Detect which cell encompasses the target text, then output its [X, Y] center coordinate. 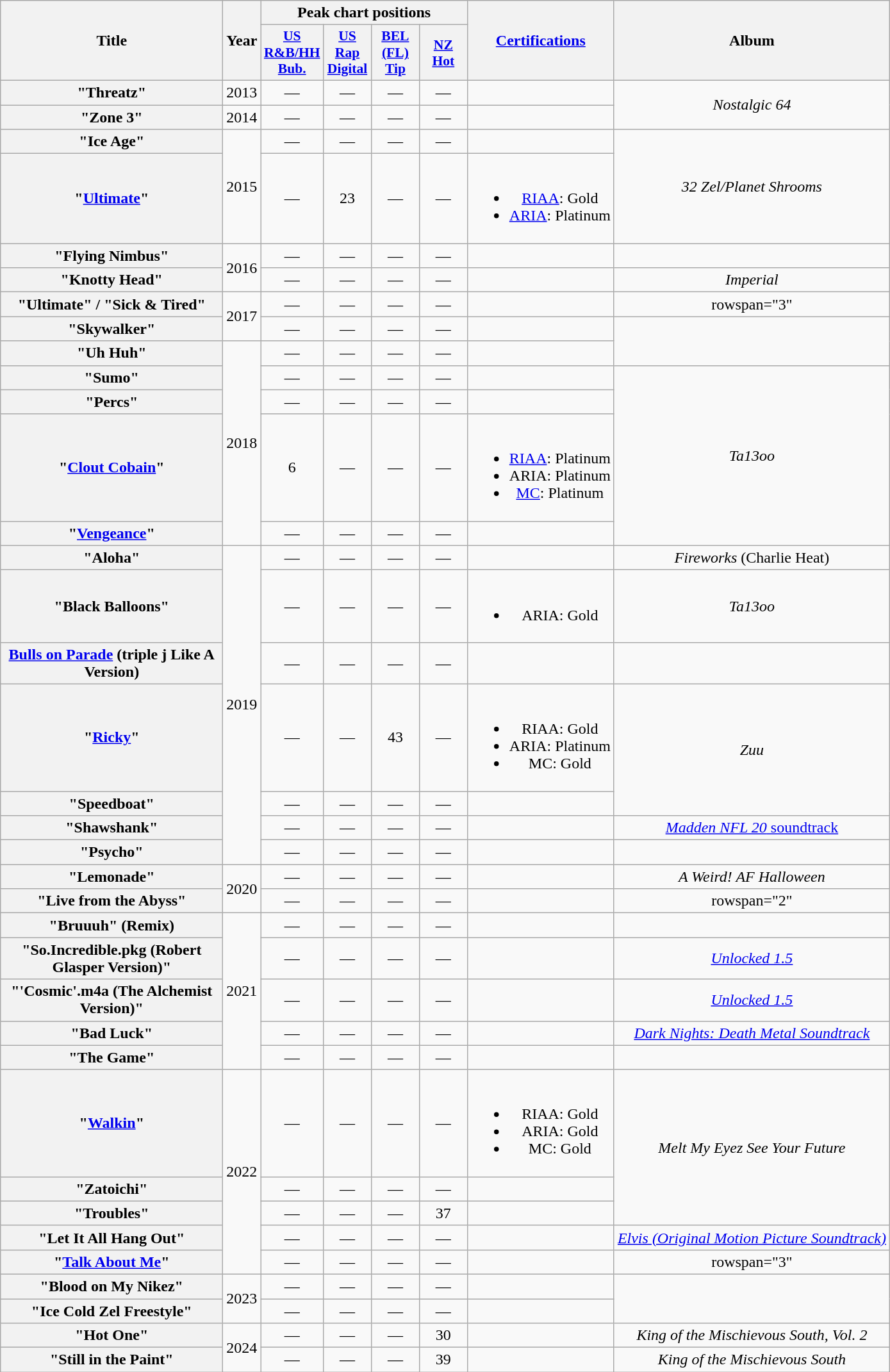
"Ice Age" [111, 142]
"Ultimate" [111, 199]
"Walkin" [111, 1123]
2020 [242, 889]
"Troubles" [111, 1213]
43 [395, 737]
"Threatz" [111, 92]
NZHot [443, 53]
RIAA: GoldARIA: Platinum [541, 199]
ARIA: Gold [541, 606]
"Black Balloons" [111, 606]
"Speedboat" [111, 803]
RIAA: PlatinumARIA: PlatinumMC: Platinum [541, 468]
"Ultimate" / "Sick & Tired" [111, 304]
King of the Mischievous South, Vol. 2 [752, 1335]
Fireworks (Charlie Heat) [752, 558]
Imperial [752, 280]
RIAA: GoldARIA: PlatinumMC: Gold [541, 737]
39 [443, 1360]
Bulls on Parade (triple j Like A Version) [111, 663]
"So.Incredible.pkg (Robert Glasper Version)" [111, 959]
2021 [242, 991]
2022 [242, 1171]
2017 [242, 317]
"Blood on My Nikez" [111, 1286]
"Bad Luck" [111, 1033]
Peak chart positions [364, 13]
Album [752, 41]
"Uh Huh" [111, 353]
Madden NFL 20 soundtrack [752, 828]
BEL(FL)Tip [395, 53]
"Aloha" [111, 558]
"Lemonade" [111, 877]
"Flying Nimbus" [111, 256]
USR&B/HHBub. [292, 53]
Dark Nights: Death Metal Soundtrack [752, 1033]
2015 [242, 186]
"Ice Cold Zel Freestyle" [111, 1310]
2014 [242, 117]
2018 [242, 443]
37 [443, 1213]
"The Game" [111, 1057]
2023 [242, 1298]
"Clout Cobain" [111, 468]
"Percs" [111, 402]
32 Zel/Planet Shrooms [752, 186]
Year [242, 41]
rowspan="2" [752, 901]
"Zatoichi" [111, 1189]
"Shawshank" [111, 828]
6 [292, 468]
Certifications [541, 41]
"Psycho" [111, 852]
2019 [242, 705]
2013 [242, 92]
23 [347, 199]
"'Cosmic'.m4a (The Alchemist Version)" [111, 1000]
"Zone 3" [111, 117]
30 [443, 1335]
"Skywalker" [111, 329]
"Still in the Paint" [111, 1360]
Melt My Eyez See Your Future [752, 1147]
RIAA: GoldARIA: GoldMC: Gold [541, 1123]
"Knotty Head" [111, 280]
"Let It All Hang Out" [111, 1237]
"Talk About Me" [111, 1262]
"Bruuuh" (Remix) [111, 925]
USRapDigital [347, 53]
"Ricky" [111, 737]
Elvis (Original Motion Picture Soundtrack) [752, 1237]
Title [111, 41]
Nostalgic 64 [752, 104]
"Sumo" [111, 377]
"Live from the Abyss" [111, 901]
King of the Mischievous South [752, 1360]
Zuu [752, 750]
2024 [242, 1348]
A Weird! AF Halloween [752, 877]
"Hot One" [111, 1335]
2016 [242, 268]
"Vengeance" [111, 533]
